Return (X, Y) of the center of cell containing provided text 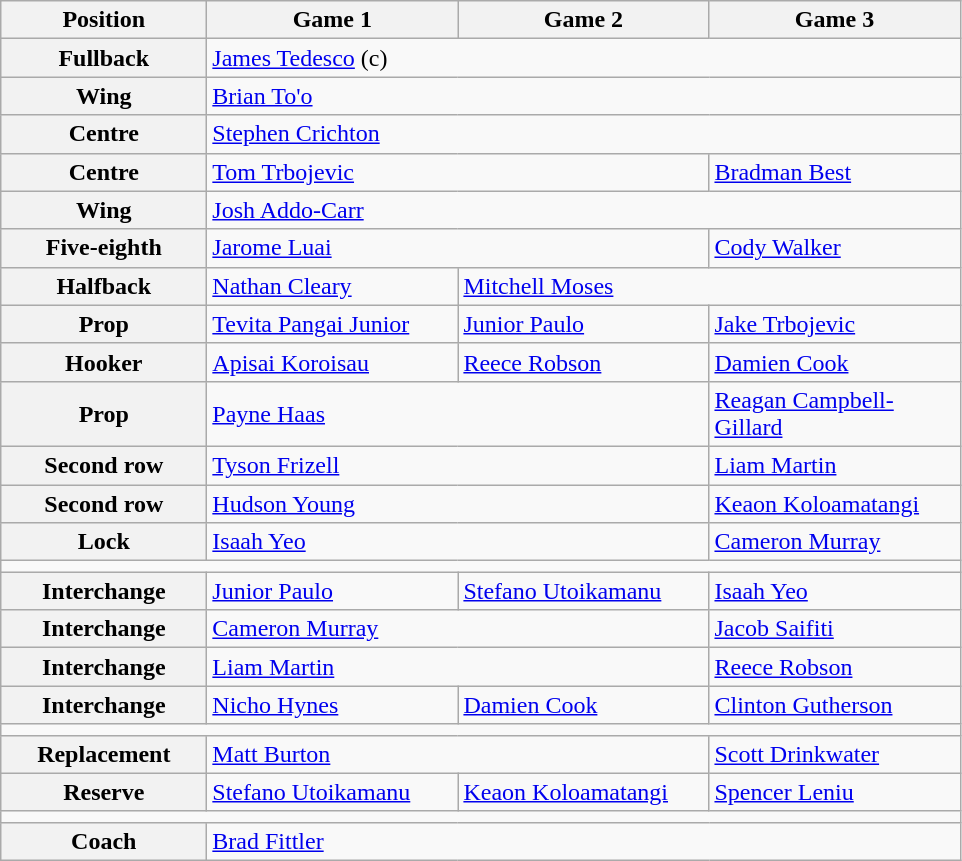
Game 1 (332, 20)
Clinton Gutherson (834, 705)
Position (104, 20)
Lock (104, 542)
Tyson Frizell (458, 465)
Josh Addo-Carr (584, 210)
Nicho Hynes (332, 705)
Fullback (104, 58)
Hudson Young (458, 503)
James Tedesco (c) (584, 58)
Spencer Leniu (834, 792)
Bradman Best (834, 172)
Nathan Cleary (332, 286)
Stephen Crichton (584, 134)
Reserve (104, 792)
Matt Burton (458, 754)
Apisai Koroisau (332, 362)
Game 3 (834, 20)
Jarome Luai (458, 248)
Brad Fittler (584, 841)
Tevita Pangai Junior (332, 324)
Jacob Saifiti (834, 629)
Coach (104, 841)
Halfback (104, 286)
Jake Trbojevic (834, 324)
Payne Haas (458, 414)
Scott Drinkwater (834, 754)
Hooker (104, 362)
Cody Walker (834, 248)
Five-eighth (104, 248)
Brian To'o (584, 96)
Replacement (104, 754)
Tom Trbojevic (458, 172)
Reagan Campbell-Gillard (834, 414)
Mitchell Moses (709, 286)
Game 2 (584, 20)
